Find where the given text appears and provide that cell's center as [X, Y] coordinate. 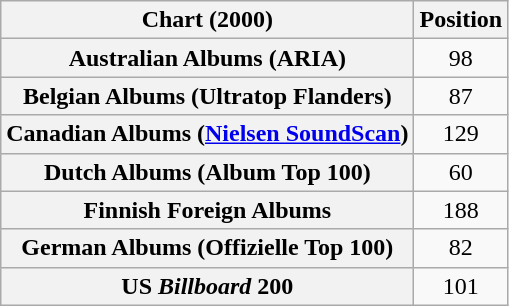
Dutch Albums (Album Top 100) [208, 172]
82 [461, 248]
Finnish Foreign Albums [208, 210]
188 [461, 210]
Position [461, 20]
60 [461, 172]
129 [461, 134]
German Albums (Offizielle Top 100) [208, 248]
Australian Albums (ARIA) [208, 58]
US Billboard 200 [208, 286]
Canadian Albums (Nielsen SoundScan) [208, 134]
87 [461, 96]
98 [461, 58]
Chart (2000) [208, 20]
101 [461, 286]
Belgian Albums (Ultratop Flanders) [208, 96]
